Capture the cell that displays the provided text and extract its [x, y] central coordinate. 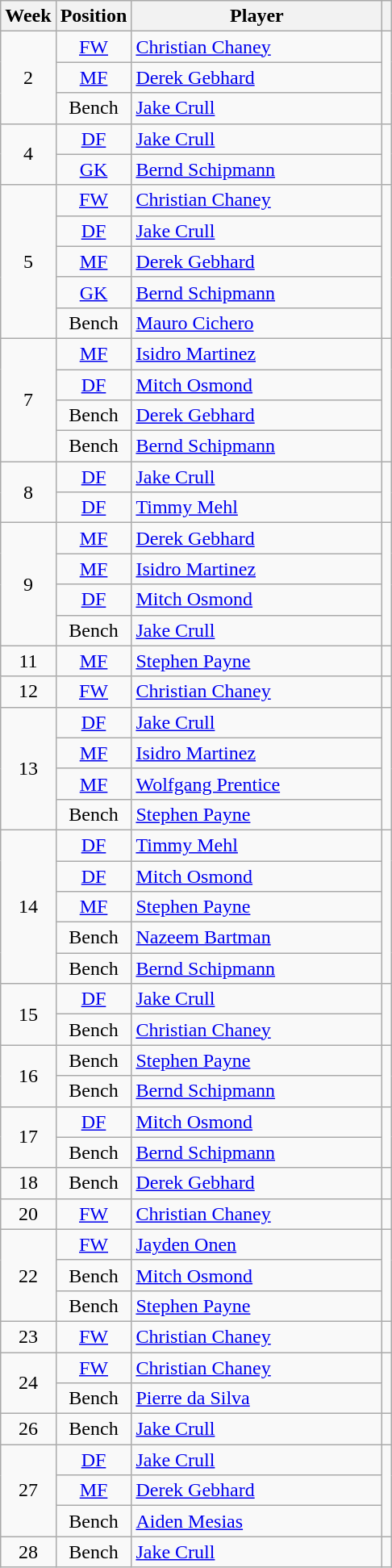
Jayden Onen [256, 1244]
Position [94, 16]
16 [28, 1076]
Pierre da Silva [256, 1399]
9 [28, 584]
28 [28, 1552]
Aiden Mesias [256, 1521]
13 [28, 768]
4 [28, 154]
11 [28, 661]
15 [28, 1014]
14 [28, 906]
18 [28, 1183]
Week [28, 16]
Player [256, 16]
23 [28, 1336]
20 [28, 1214]
Mauro Cichero [256, 323]
5 [28, 261]
17 [28, 1137]
12 [28, 692]
27 [28, 1491]
2 [28, 77]
24 [28, 1383]
Wolfgang Prentice [256, 784]
7 [28, 399]
22 [28, 1275]
8 [28, 492]
Nazeem Bartman [256, 938]
26 [28, 1429]
